Pinpoint the cell where the given text exists, returning its [X, Y] midpoint coordinate. 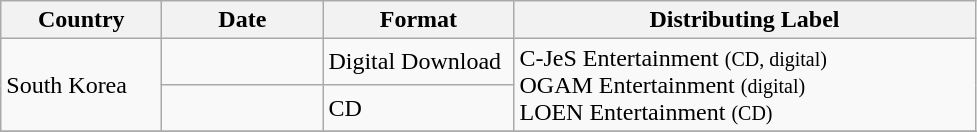
Country [82, 20]
C-JeS Entertainment (CD, digital)OGAM Entertainment (digital)LOEN Entertainment (CD) [744, 85]
Distributing Label [744, 20]
Digital Download [418, 62]
South Korea [82, 85]
Date [242, 20]
CD [418, 108]
Format [418, 20]
